Determine the (X, Y) coordinate at the center of the cell enclosing the given text.  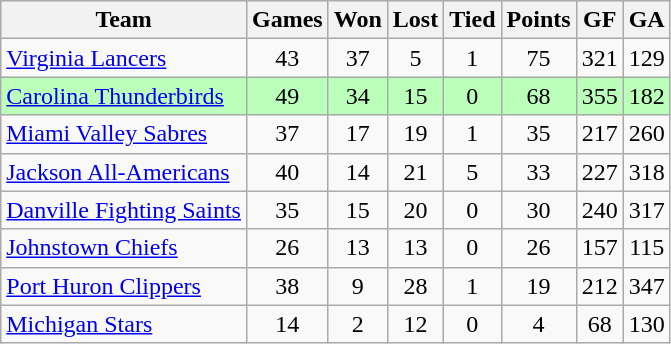
GA (646, 20)
34 (358, 96)
33 (538, 172)
317 (646, 210)
129 (646, 58)
GF (600, 20)
9 (358, 286)
Jackson All-Americans (124, 172)
227 (600, 172)
130 (646, 324)
20 (415, 210)
240 (600, 210)
115 (646, 248)
Port Huron Clippers (124, 286)
Miami Valley Sabres (124, 134)
2 (358, 324)
49 (287, 96)
Points (538, 20)
Team (124, 20)
30 (538, 210)
321 (600, 58)
Games (287, 20)
75 (538, 58)
212 (600, 286)
217 (600, 134)
21 (415, 172)
Tied (472, 20)
43 (287, 58)
260 (646, 134)
Michigan Stars (124, 324)
17 (358, 134)
12 (415, 324)
28 (415, 286)
182 (646, 96)
40 (287, 172)
Lost (415, 20)
38 (287, 286)
Johnstown Chiefs (124, 248)
Danville Fighting Saints (124, 210)
318 (646, 172)
157 (600, 248)
355 (600, 96)
347 (646, 286)
Carolina Thunderbirds (124, 96)
4 (538, 324)
Won (358, 20)
Virginia Lancers (124, 58)
